Detect which cell encompasses the target text, then output its [x, y] center coordinate. 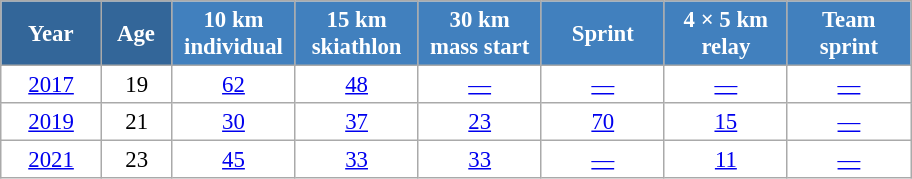
15 [726, 122]
30 km mass start [480, 34]
4 × 5 km relay [726, 34]
21 [136, 122]
Age [136, 34]
45 [234, 160]
10 km individual [234, 34]
62 [234, 85]
2021 [52, 160]
2017 [52, 85]
70 [602, 122]
2019 [52, 122]
48 [356, 85]
Team sprint [848, 34]
30 [234, 122]
19 [136, 85]
15 km skiathlon [356, 34]
37 [356, 122]
Sprint [602, 34]
Year [52, 34]
11 [726, 160]
